Search for the cell housing the specified text and yield its [X, Y] center coordinate. 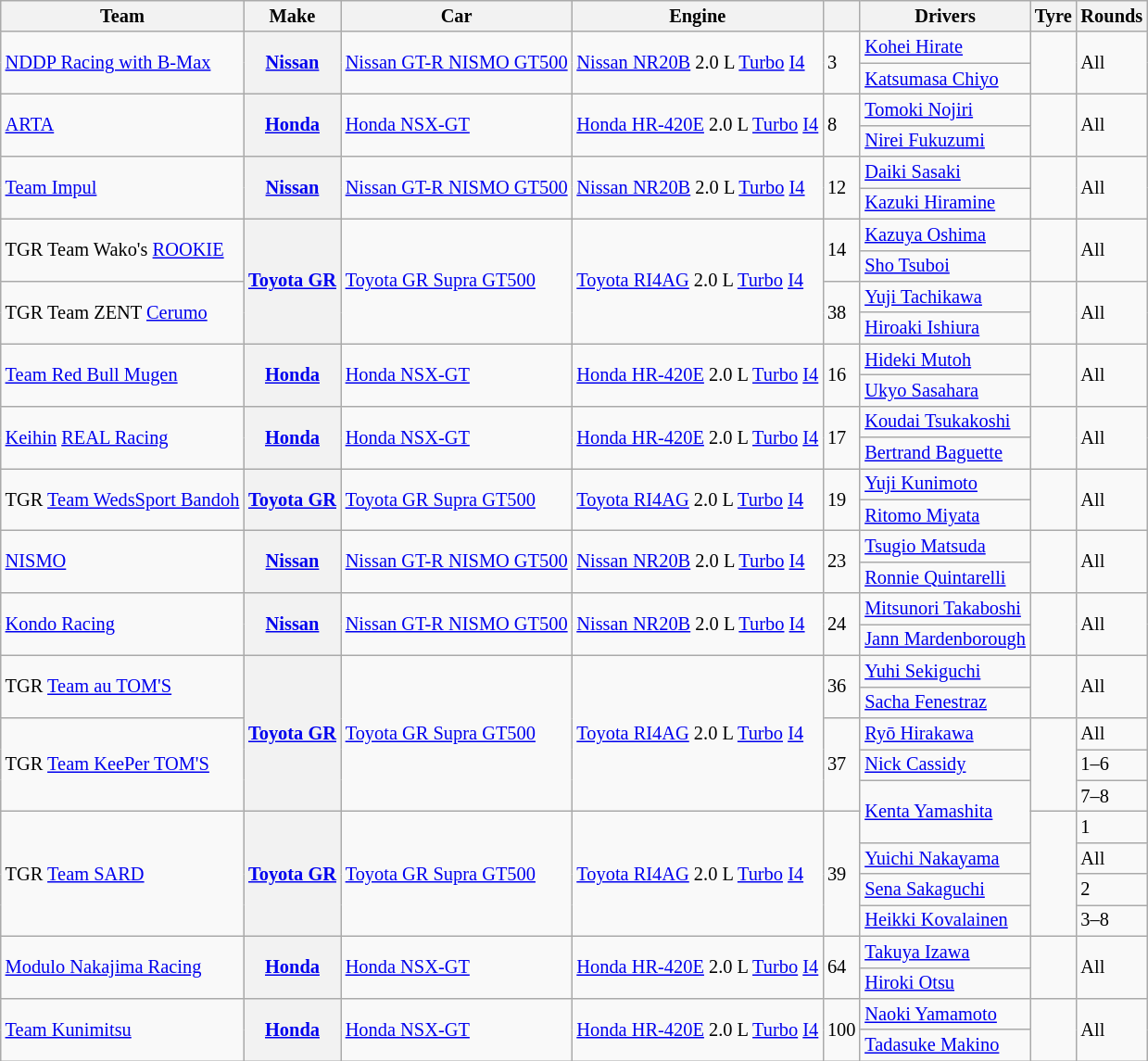
Make [293, 16]
Tsugio Matsuda [945, 546]
TGR Team SARD [122, 873]
Koudai Tsukakoshi [945, 422]
Ryō Hirakawa [945, 733]
19 [841, 499]
12 [841, 187]
Team Kunimitsu [122, 1029]
TGR Team WedsSport Bandoh [122, 499]
Nick Cassidy [945, 764]
Hideki Mutoh [945, 360]
NDDP Racing with B-Max [122, 63]
1 [1112, 827]
Katsumasa Chiyo [945, 79]
16 [841, 374]
Ritomo Miyata [945, 515]
Tyre [1053, 16]
Tomoki Nojiri [945, 109]
Mitsunori Takaboshi [945, 609]
Sho Tsuboi [945, 266]
1–6 [1112, 764]
17 [841, 437]
Hiroki Otsu [945, 983]
Yuichi Nakayama [945, 858]
14 [841, 250]
Heikki Kovalainen [945, 920]
Daiki Sasaki [945, 172]
Nirei Fukuzumi [945, 141]
39 [841, 873]
Naoki Yamamoto [945, 1014]
3–8 [1112, 920]
Ukyo Sasahara [945, 390]
Drivers [945, 16]
Kazuya Oshima [945, 234]
38 [841, 311]
TGR Team KeePer TOM'S [122, 764]
Rounds [1112, 16]
ARTA [122, 124]
Yuhi Sekiguchi [945, 671]
Ronnie Quintarelli [945, 577]
100 [841, 1029]
24 [841, 625]
Keihin REAL Racing [122, 437]
Yuji Kunimoto [945, 484]
TGR Team Wako's ROOKIE [122, 250]
Modulo Nakajima Racing [122, 967]
Kazuki Hiramine [945, 203]
Jann Mardenborough [945, 639]
Bertrand Baguette [945, 453]
Takuya Izawa [945, 952]
Engine [697, 16]
2 [1112, 890]
3 [841, 63]
8 [841, 124]
Car [457, 16]
Sacha Fenestraz [945, 702]
7–8 [1112, 796]
Sena Sakaguchi [945, 890]
Kondo Racing [122, 625]
Hiroaki Ishiura [945, 328]
Team Impul [122, 187]
Kohei Hirate [945, 47]
TGR Team au TOM'S [122, 686]
Kenta Yamashita [945, 812]
36 [841, 686]
Team [122, 16]
Yuji Tachikawa [945, 297]
NISMO [122, 562]
Team Red Bull Mugen [122, 374]
23 [841, 562]
TGR Team ZENT Cerumo [122, 311]
64 [841, 967]
Tadasuke Makino [945, 1045]
37 [841, 764]
